Return (x, y) of the center of cell containing provided text 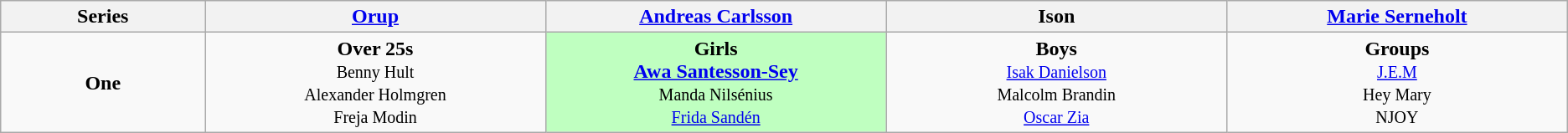
Marie Serneholt (1397, 17)
GirlsAwa Santesson-SeyManda NilséniusFrida Sandén (715, 82)
Over 25sBenny HultAlexander HolmgrenFreja Modin (375, 82)
BoysIsak DanielsonMalcolm BrandinOscar Zia (1057, 82)
One (103, 82)
Series (103, 17)
Andreas Carlsson (715, 17)
Orup (375, 17)
GroupsJ.E.MHey MaryNJOY (1397, 82)
Ison (1057, 17)
